Pinpoint the cell where the given text exists, returning its (X, Y) midpoint coordinate. 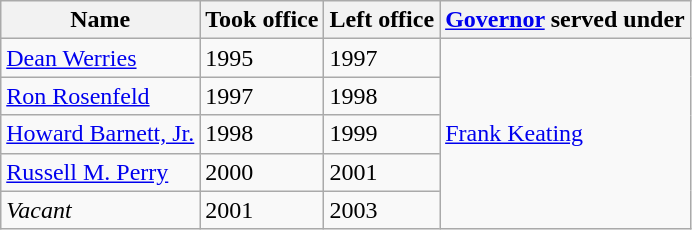
1995 (262, 58)
2003 (382, 210)
Took office (262, 20)
Russell M. Perry (100, 172)
Vacant (100, 210)
Governor served under (566, 20)
Dean Werries (100, 58)
2000 (262, 172)
Ron Rosenfeld (100, 96)
Left office (382, 20)
Howard Barnett, Jr. (100, 134)
Name (100, 20)
1999 (382, 134)
Frank Keating (566, 134)
